Return the [x, y] coordinate for the center point of the cell that contains the specified text.  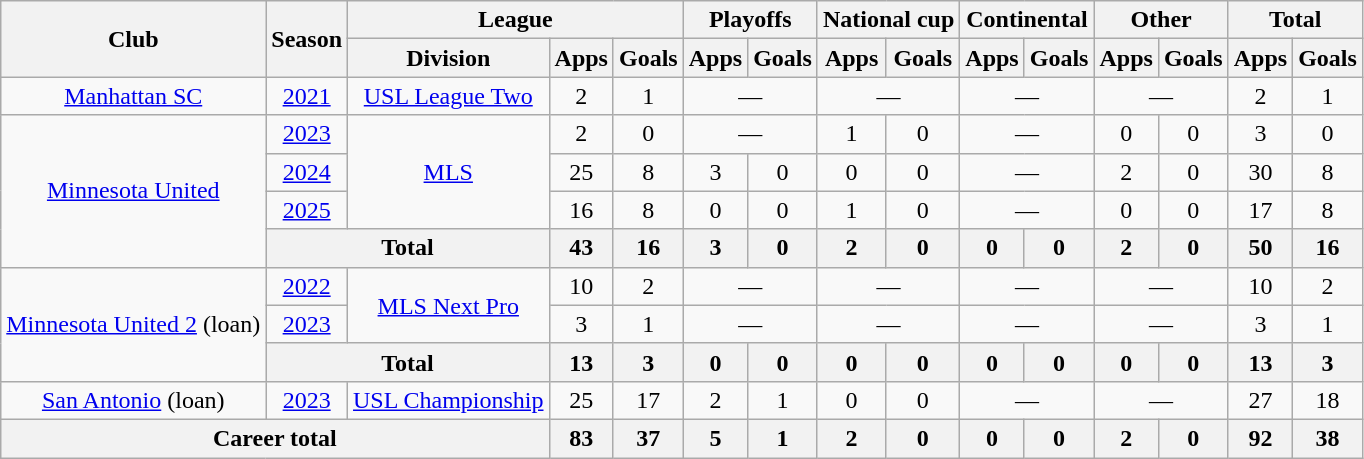
2024 [307, 172]
MLS Next Pro [449, 305]
USL League Two [449, 96]
USL Championship [449, 400]
Minnesota United [134, 191]
18 [1328, 400]
37 [648, 438]
2025 [307, 210]
43 [581, 248]
2022 [307, 286]
92 [1260, 438]
27 [1260, 400]
2021 [307, 96]
38 [1328, 438]
30 [1260, 172]
5 [715, 438]
National cup [888, 20]
Manhattan SC [134, 96]
83 [581, 438]
League [516, 20]
MLS [449, 172]
Division [449, 58]
Season [307, 39]
50 [1260, 248]
San Antonio (loan) [134, 400]
Minnesota United 2 (loan) [134, 324]
Club [134, 39]
Continental [1027, 20]
Playoffs [750, 20]
Other [1161, 20]
Career total [275, 438]
